Determine the (X, Y) coordinate at the center of the cell enclosing the given text.  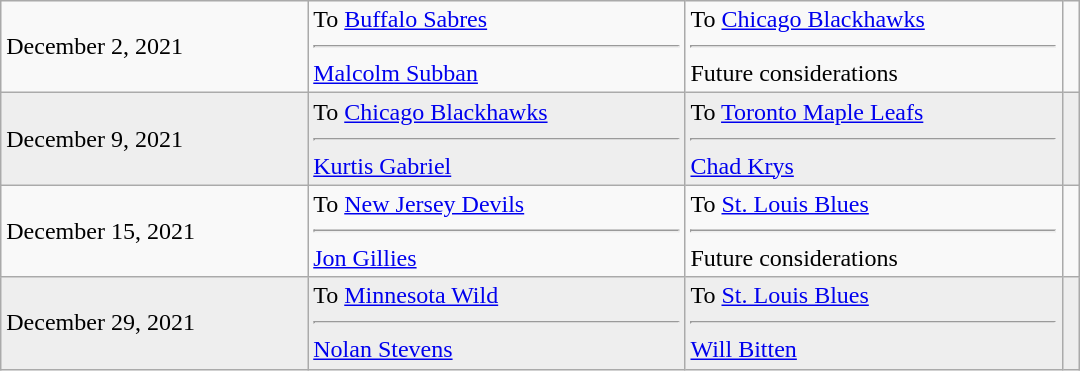
To Chicago BlackhawksFuture considerations (874, 47)
To St. Louis BluesFuture considerations (874, 231)
To Toronto Maple LeafsChad Krys (874, 139)
December 9, 2021 (154, 139)
December 2, 2021 (154, 47)
To Buffalo SabresMalcolm Subban (496, 47)
December 29, 2021 (154, 323)
To Minnesota WildNolan Stevens (496, 323)
To Chicago BlackhawksKurtis Gabriel (496, 139)
To New Jersey DevilsJon Gillies (496, 231)
December 15, 2021 (154, 231)
To St. Louis BluesWill Bitten (874, 323)
